Identify which cell holds the provided text, then report its (x, y) central coordinate. 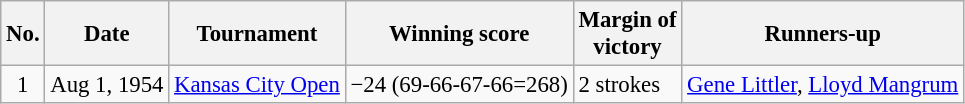
1 (23, 85)
−24 (69-66-67-66=268) (459, 85)
Winning score (459, 34)
Tournament (257, 34)
Kansas City Open (257, 85)
Gene Littler, Lloyd Mangrum (823, 85)
Runners-up (823, 34)
No. (23, 34)
Margin ofvictory (628, 34)
Date (107, 34)
Aug 1, 1954 (107, 85)
2 strokes (628, 85)
